Scan for the cell matching the given text and deliver its [x, y] coordinate at center. 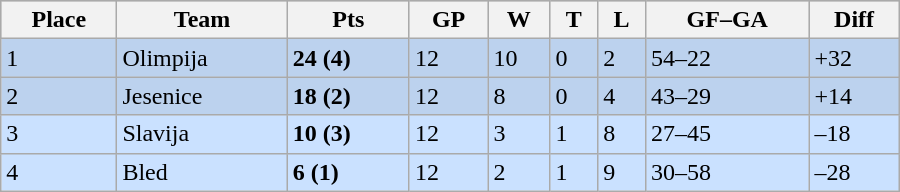
+14 [854, 96]
Slavija [202, 134]
Place [59, 20]
6 (1) [348, 172]
Pts [348, 20]
27–45 [728, 134]
L [622, 20]
T [574, 20]
10 (3) [348, 134]
Olimpija [202, 58]
Jesenice [202, 96]
+32 [854, 58]
GF–GA [728, 20]
Bled [202, 172]
9 [622, 172]
Team [202, 20]
W [519, 20]
10 [519, 58]
54–22 [728, 58]
Diff [854, 20]
GP [448, 20]
18 (2) [348, 96]
30–58 [728, 172]
–18 [854, 134]
–28 [854, 172]
24 (4) [348, 58]
43–29 [728, 96]
